From the cell containing the given text, extract its center point as (X, Y) coordinate. 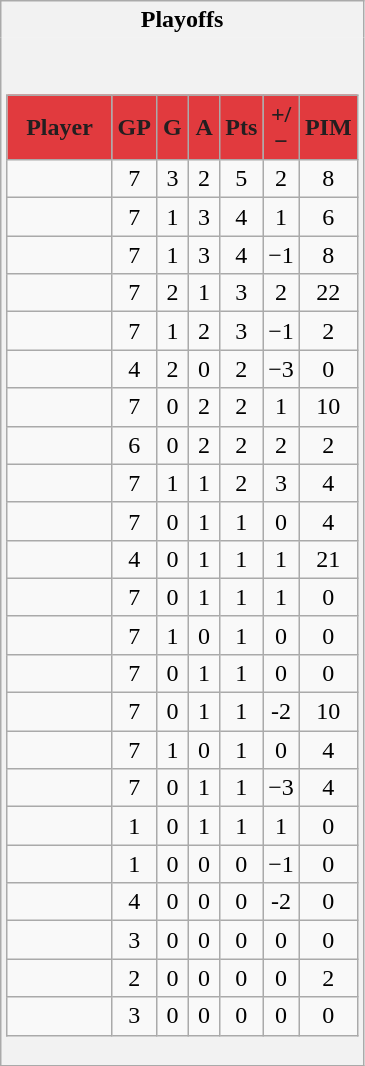
22 (328, 293)
A (204, 128)
Player (60, 128)
Playoffs (182, 20)
G (172, 128)
5 (242, 179)
+/− (282, 128)
PIM (328, 128)
GP (134, 128)
Pts (242, 128)
21 (328, 559)
